Return the (x, y) coordinate for the center point of the cell that contains the specified text.  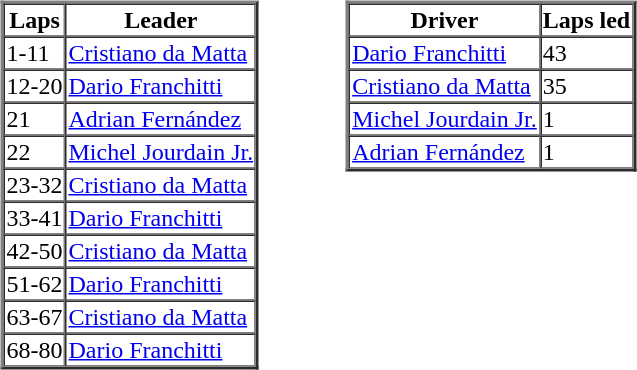
22 (35, 152)
63-67 (35, 316)
68-80 (35, 350)
35 (586, 86)
51-62 (35, 284)
Laps led (586, 20)
21 (35, 118)
33-41 (35, 218)
Leader (160, 20)
Laps (35, 20)
42-50 (35, 250)
Driver (444, 20)
23-32 (35, 184)
43 (586, 52)
1-11 (35, 52)
12-20 (35, 86)
